Find where the given text appears and provide that cell's center as (x, y) coordinate. 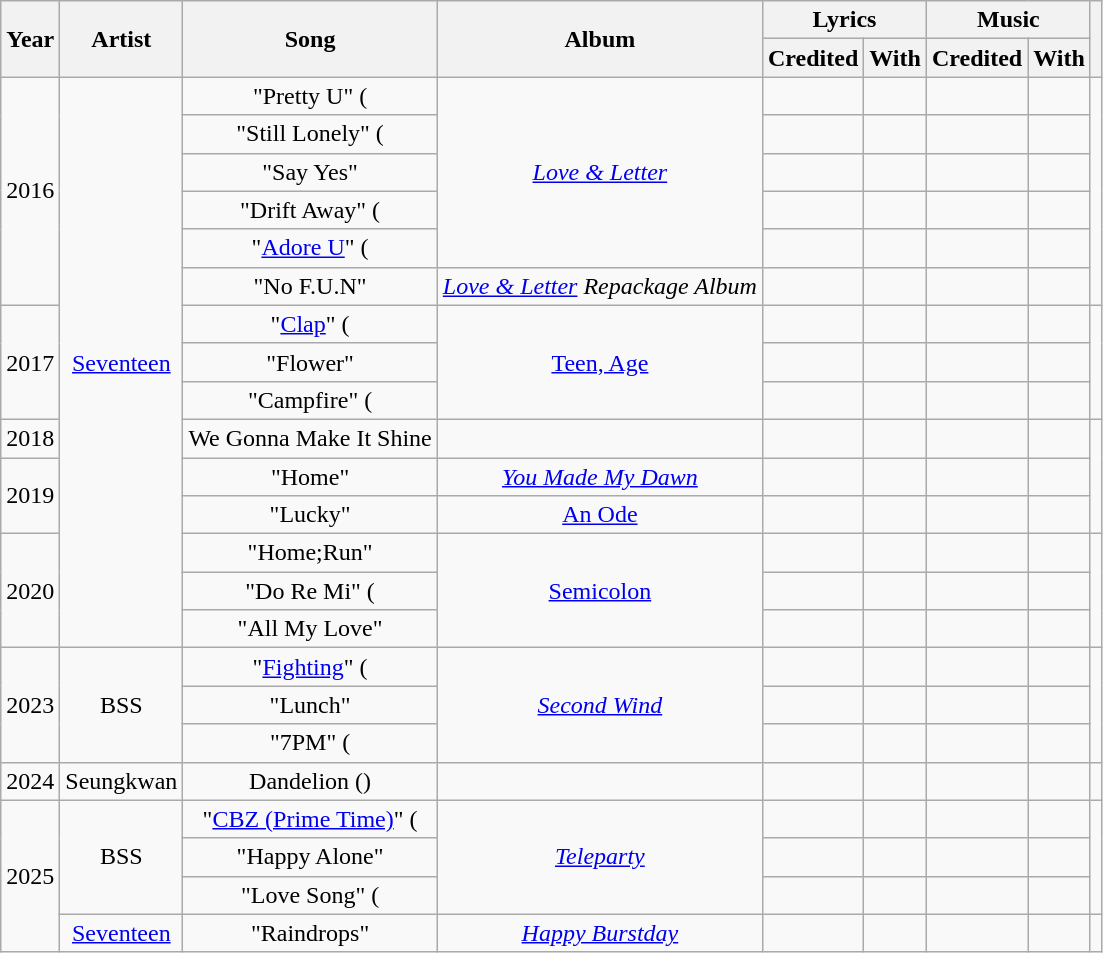
We Gonna Make It Shine (310, 438)
You Made My Dawn (600, 477)
2024 (30, 781)
Year (30, 39)
Song (310, 39)
"7PM" ( (310, 743)
Teleparty (600, 857)
Semicolon (600, 591)
"Lunch" (310, 705)
"No F.U.N" (310, 286)
Happy Burstday (600, 933)
2017 (30, 362)
2023 (30, 705)
"Do Re Mi" ( (310, 591)
"Pretty U" ( (310, 96)
An Ode (600, 515)
"Raindrops" (310, 933)
"Fighting" ( (310, 667)
"Love Song" ( (310, 895)
"Clap" ( (310, 324)
Love & Letter (600, 172)
2025 (30, 876)
Music (1008, 20)
Album (600, 39)
"Drift Away" ( (310, 210)
"Home" (310, 477)
2020 (30, 591)
"Happy Alone" (310, 857)
Second Wind (600, 705)
"All My Love" (310, 629)
2019 (30, 496)
"Say Yes" (310, 172)
2018 (30, 438)
"CBZ (Prime Time)" ( (310, 819)
"Still Lonely" ( (310, 134)
Teen, Age (600, 362)
"Lucky" (310, 515)
Lyrics (844, 20)
2016 (30, 191)
"Home;Run" (310, 553)
Love & Letter Repackage Album (600, 286)
"Campfire" ( (310, 400)
Seungkwan (122, 781)
"Adore U" ( (310, 248)
"Flower" (310, 362)
Dandelion () (310, 781)
Artist (122, 39)
